Return the (x, y) coordinate for the center point of the cell that contains the specified text.  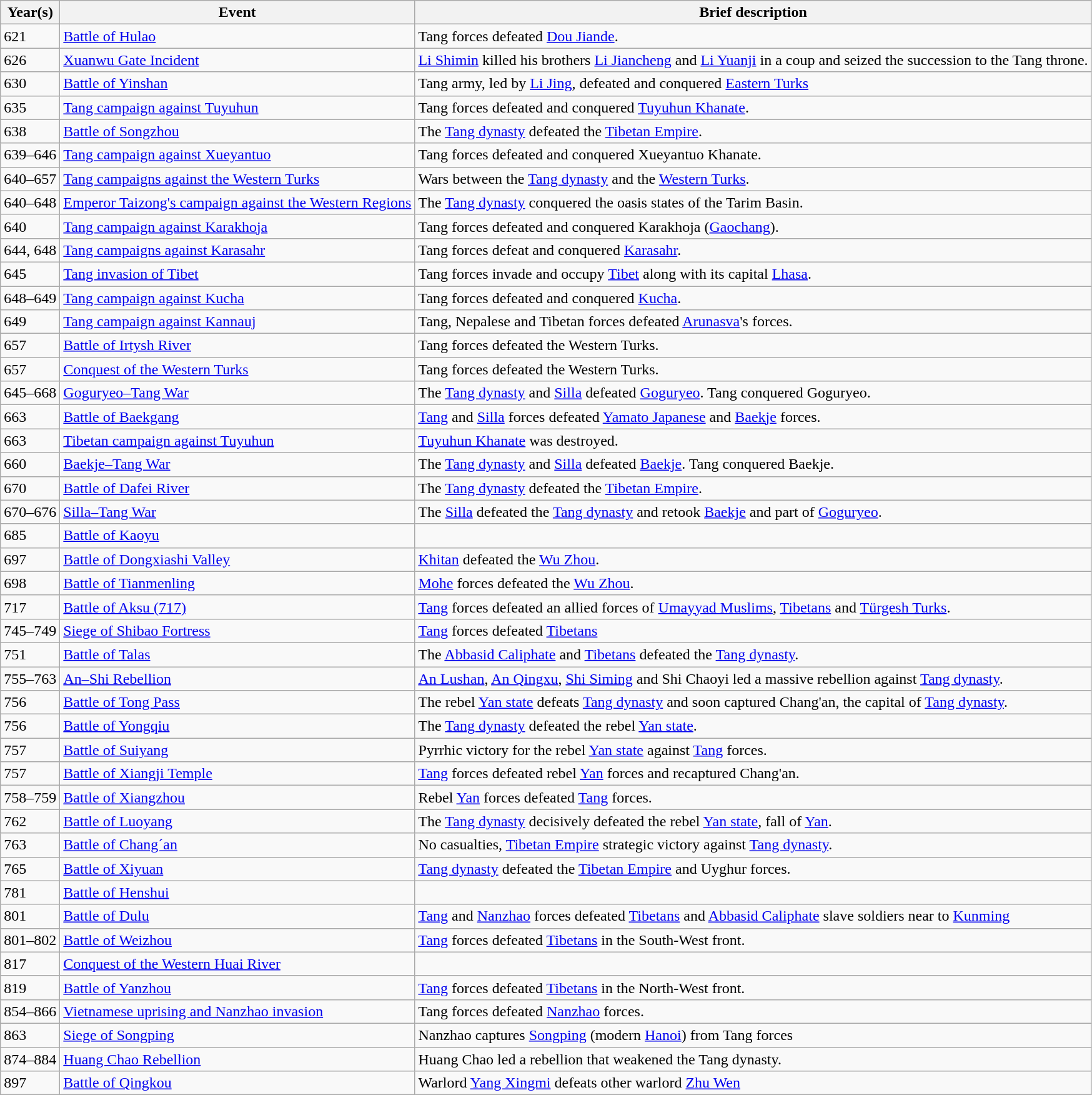
Tang dynasty defeated the Tibetan Empire and Uyghur forces. (753, 869)
801 (30, 916)
640–648 (30, 202)
Tang campaign against Tuyuhun (237, 107)
Tang campaigns against Karasahr (237, 250)
Tang forces defeated Nanzhao forces. (753, 1011)
Tang forces defeated Tibetans in the South-West front. (753, 940)
Tang forces defeated and conquered Kucha. (753, 298)
Battle of Kaoyu (237, 536)
Battle of Xiyuan (237, 869)
648–649 (30, 298)
Tang forces defeated Tibetans (753, 631)
Battle of Yongqiu (237, 726)
Battle of Aksu (717) (237, 607)
Tang, Nepalese and Tibetan forces defeated Arunasva's forces. (753, 322)
Tang forces defeated and conquered Xueyantuo Khanate. (753, 155)
The Tang dynasty defeated the rebel Yan state. (753, 726)
An–Shi Rebellion (237, 678)
745–749 (30, 631)
Battle of Irtysh River (237, 346)
626 (30, 60)
897 (30, 1083)
The Silla defeated the Tang dynasty and retook Baekje and part of Goguryeo. (753, 512)
640 (30, 226)
Battle of Dafei River (237, 488)
Tang forces defeated and conquered Karakhoja (Gaochang). (753, 226)
697 (30, 559)
Pyrrhic victory for the rebel Yan state against Tang forces. (753, 750)
801–802 (30, 940)
Battle of Luoyang (237, 821)
660 (30, 464)
Event (237, 12)
854–866 (30, 1011)
Battle of Chang´an (237, 845)
755–763 (30, 678)
Battle of Suiyang (237, 750)
Huang Chao Rebellion (237, 1059)
Mohe forces defeated the Wu Zhou. (753, 583)
670 (30, 488)
Battle of Dulu (237, 916)
Tang campaign against Kucha (237, 298)
Vietnamese uprising and Nanzhao invasion (237, 1011)
Silla–Tang War (237, 512)
Battle of Weizhou (237, 940)
The Tang dynasty conquered the oasis states of the Tarim Basin. (753, 202)
670–676 (30, 512)
Battle of Xiangji Temple (237, 774)
Battle of Yanzhou (237, 987)
Tang campaigns against the Western Turks (237, 179)
Battle of Songzhou (237, 131)
Battle of Baekgang (237, 417)
649 (30, 322)
Brief description (753, 12)
Battle of Xiangzhou (237, 797)
The Tang dynasty and Silla defeated Goguryeo. Tang conquered Goguryeo. (753, 393)
640–657 (30, 179)
Tang forces defeated an allied forces of Umayyad Muslims, Tibetans and Türgesh Turks. (753, 607)
638 (30, 131)
Tibetan campaign against Tuyuhun (237, 441)
Tang forces defeated Dou Jiande. (753, 36)
Emperor Taizong's campaign against the Western Regions (237, 202)
635 (30, 107)
Battle of Tianmenling (237, 583)
645 (30, 274)
819 (30, 987)
817 (30, 964)
Rebel Yan forces defeated Tang forces. (753, 797)
874–884 (30, 1059)
639–646 (30, 155)
Battle of Talas (237, 654)
Tang and Silla forces defeated Yamato Japanese and Baekje forces. (753, 417)
Tang forces defeated Tibetans in the North-West front. (753, 987)
Goguryeo–Tang War (237, 393)
Siege of Songping (237, 1035)
762 (30, 821)
765 (30, 869)
781 (30, 892)
758–759 (30, 797)
763 (30, 845)
Khitan defeated the Wu Zhou. (753, 559)
Battle of Henshui (237, 892)
698 (30, 583)
The Tang dynasty and Silla defeated Baekje. Tang conquered Baekje. (753, 464)
Battle of Tong Pass (237, 702)
Tang campaign against Karakhoja (237, 226)
645–668 (30, 393)
Tang forces defeated and conquered Tuyuhun Khanate. (753, 107)
751 (30, 654)
Baekje–Tang War (237, 464)
Warlord Yang Xingmi defeats other warlord Zhu Wen (753, 1083)
Battle of Hulao (237, 36)
Year(s) (30, 12)
621 (30, 36)
644, 648 (30, 250)
Siege of Shibao Fortress (237, 631)
An Lushan, An Qingxu, Shi Siming and Shi Chaoyi led a massive rebellion against Tang dynasty. (753, 678)
717 (30, 607)
No casualties, Tibetan Empire strategic victory against Tang dynasty. (753, 845)
Conquest of the Western Turks (237, 369)
Li Shimin killed his brothers Li Jiancheng and Li Yuanji in a coup and seized the succession to the Tang throne. (753, 60)
685 (30, 536)
Huang Chao led a rebellion that weakened the Tang dynasty. (753, 1059)
Tang campaign against Kannauj (237, 322)
Conquest of the Western Huai River (237, 964)
Tang and Nanzhao forces defeated Tibetans and Abbasid Caliphate slave soldiers near to Kunming (753, 916)
Battle of Qingkou (237, 1083)
863 (30, 1035)
630 (30, 84)
The Tang dynasty decisively defeated the rebel Yan state, fall of Yan. (753, 821)
Battle of Yinshan (237, 84)
Battle of Dongxiashi Valley (237, 559)
Nanzhao captures Songping (modern Hanoi) from Tang forces (753, 1035)
Xuanwu Gate Incident (237, 60)
The Abbasid Caliphate and Tibetans defeated the Tang dynasty. (753, 654)
Tang forces invade and occupy Tibet along with its capital Lhasa. (753, 274)
The rebel Yan state defeats Tang dynasty and soon captured Chang'an, the capital of Tang dynasty. (753, 702)
Tang invasion of Tibet (237, 274)
Wars between the Tang dynasty and the Western Turks. (753, 179)
Tang forces defeated rebel Yan forces and recaptured Chang'an. (753, 774)
Tang army, led by Li Jing, defeated and conquered Eastern Turks (753, 84)
Tang campaign against Xueyantuo (237, 155)
Tang forces defeat and conquered Karasahr. (753, 250)
Tuyuhun Khanate was destroyed. (753, 441)
